Identify which cell holds the provided text, then report its (X, Y) central coordinate. 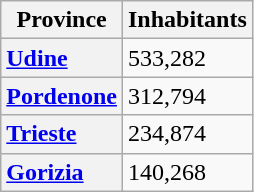
Inhabitants (187, 20)
Trieste (62, 134)
312,794 (187, 96)
234,874 (187, 134)
Province (62, 20)
Udine (62, 58)
Gorizia (62, 172)
533,282 (187, 58)
Pordenone (62, 96)
140,268 (187, 172)
